Identify which cell holds the provided text, then report its [X, Y] central coordinate. 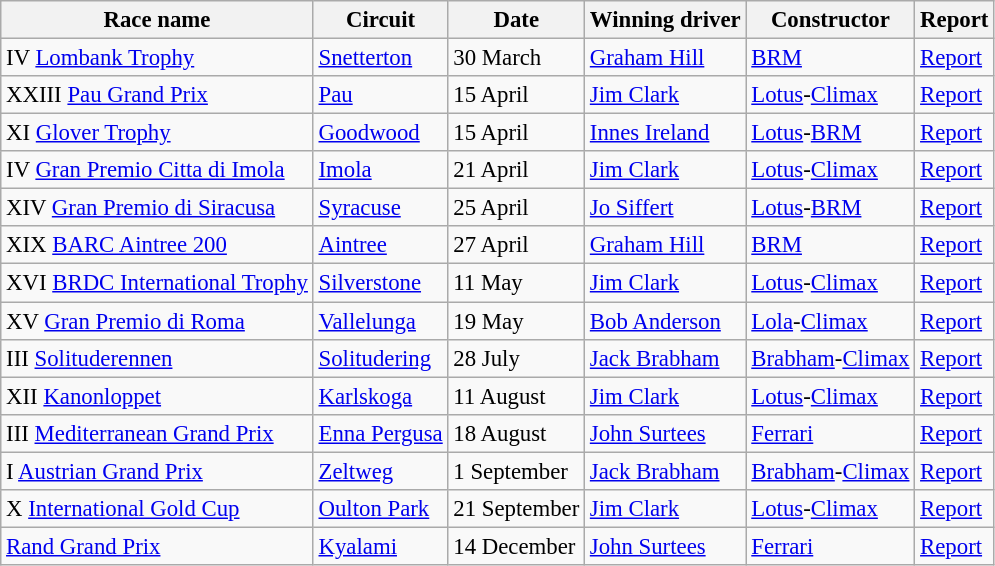
27 April [516, 245]
XXIII Pau Grand Prix [157, 95]
Vallelunga [380, 321]
Pau [380, 95]
Snetterton [380, 58]
18 August [516, 433]
IV Lombank Trophy [157, 58]
Solitudering [380, 358]
Imola [380, 170]
Circuit [380, 20]
19 May [516, 321]
Constructor [830, 20]
11 May [516, 283]
Karlskoga [380, 396]
14 December [516, 546]
Syracuse [380, 208]
1 September [516, 471]
XII Kanonloppet [157, 396]
Oulton Park [380, 509]
Innes Ireland [666, 133]
I Austrian Grand Prix [157, 471]
30 March [516, 58]
11 August [516, 396]
21 September [516, 509]
XIX BARC Aintree 200 [157, 245]
28 July [516, 358]
21 April [516, 170]
Aintree [380, 245]
XVI BRDC International Trophy [157, 283]
25 April [516, 208]
IV Gran Premio Citta di Imola [157, 170]
Silverstone [380, 283]
XIV Gran Premio di Siracusa [157, 208]
Kyalami [380, 546]
XV Gran Premio di Roma [157, 321]
III Solituderennen [157, 358]
Lola-Climax [830, 321]
III Mediterranean Grand Prix [157, 433]
Zeltweg [380, 471]
Enna Pergusa [380, 433]
Bob Anderson [666, 321]
X International Gold Cup [157, 509]
Winning driver [666, 20]
Rand Grand Prix [157, 546]
XI Glover Trophy [157, 133]
Date [516, 20]
Race name [157, 20]
Jo Siffert [666, 208]
Goodwood [380, 133]
